Scan for the cell matching the given text and deliver its [x, y] coordinate at center. 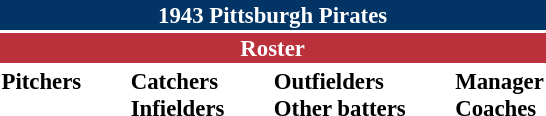
1943 Pittsburgh Pirates [272, 15]
Roster [272, 48]
